Search for the cell housing the specified text and yield its [X, Y] center coordinate. 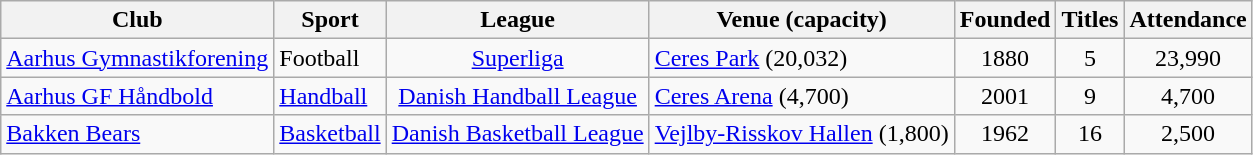
Sport [330, 20]
Titles [1090, 20]
Bakken Bears [138, 134]
Superliga [518, 58]
Football [330, 58]
Danish Handball League [518, 96]
Ceres Arena (4,700) [802, 96]
2001 [1005, 96]
4,700 [1188, 96]
Aarhus Gymnastikforening [138, 58]
16 [1090, 134]
9 [1090, 96]
23,990 [1188, 58]
Basketball [330, 134]
Ceres Park (20,032) [802, 58]
2,500 [1188, 134]
League [518, 20]
1880 [1005, 58]
Handball [330, 96]
Aarhus GF Håndbold [138, 96]
Attendance [1188, 20]
Founded [1005, 20]
Vejlby-Risskov Hallen (1,800) [802, 134]
5 [1090, 58]
Club [138, 20]
Danish Basketball League [518, 134]
Venue (capacity) [802, 20]
1962 [1005, 134]
